Determine the (x, y) coordinate at the center of the cell enclosing the given text.  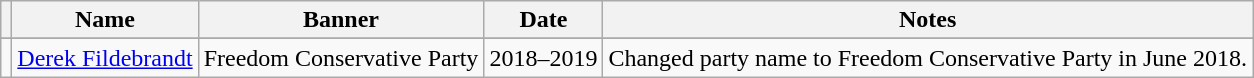
Name (105, 20)
Notes (928, 20)
Freedom Conservative Party (341, 58)
Changed party name to Freedom Conservative Party in June 2018. (928, 58)
2018–2019 (544, 58)
Date (544, 20)
Banner (341, 20)
Derek Fildebrandt (105, 58)
